Capture the cell that displays the provided text and extract its [x, y] central coordinate. 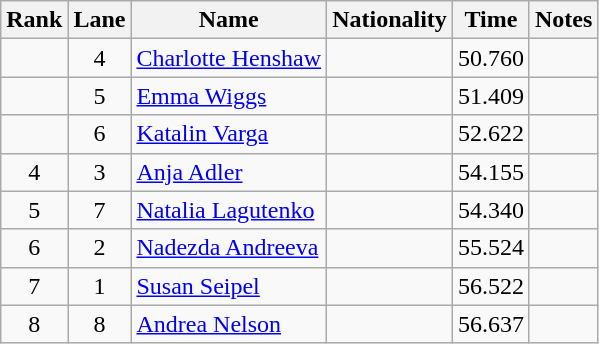
2 [100, 248]
55.524 [490, 248]
56.522 [490, 286]
51.409 [490, 96]
56.637 [490, 324]
50.760 [490, 58]
54.155 [490, 172]
54.340 [490, 210]
1 [100, 286]
52.622 [490, 134]
Emma Wiggs [229, 96]
Natalia Lagutenko [229, 210]
Time [490, 20]
Name [229, 20]
Charlotte Henshaw [229, 58]
Nationality [390, 20]
3 [100, 172]
Notes [563, 20]
Susan Seipel [229, 286]
Anja Adler [229, 172]
Katalin Varga [229, 134]
Rank [34, 20]
Nadezda Andreeva [229, 248]
Andrea Nelson [229, 324]
Lane [100, 20]
